Pinpoint the cell where the given text exists, returning its (X, Y) midpoint coordinate. 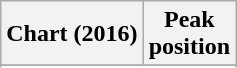
Chart (2016) (72, 34)
Peakposition (189, 34)
